Search for the cell housing the specified text and yield its [x, y] center coordinate. 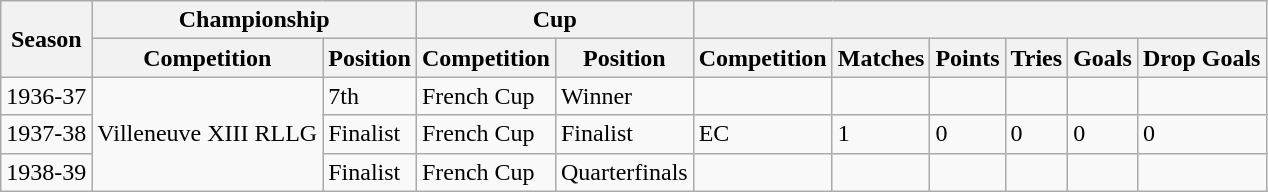
1 [881, 134]
Tries [1036, 58]
1936-37 [46, 96]
Championship [254, 20]
Winner [624, 96]
Villeneuve XIII RLLG [208, 134]
7th [370, 96]
Cup [554, 20]
Goals [1103, 58]
1938-39 [46, 172]
Matches [881, 58]
1937-38 [46, 134]
Quarterfinals [624, 172]
Points [968, 58]
Drop Goals [1202, 58]
Season [46, 39]
EC [762, 134]
